Identify which cell holds the provided text, then report its (X, Y) central coordinate. 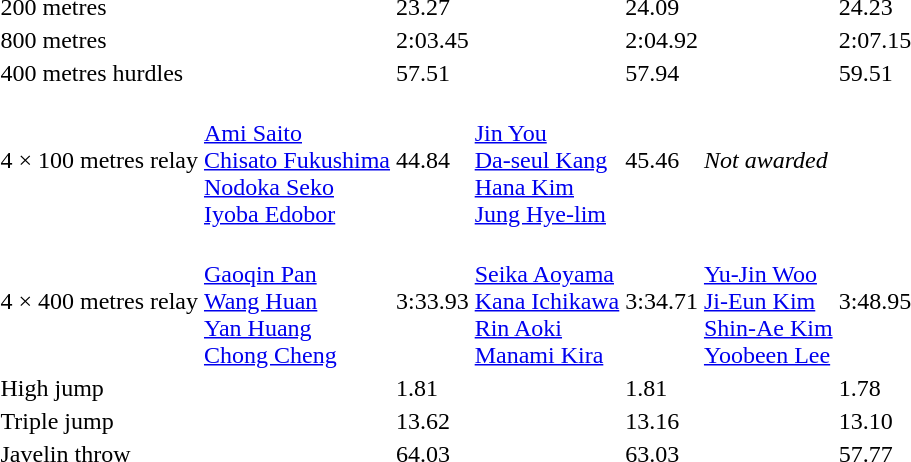
3:34.71 (662, 301)
Seika AoyamaKana IchikawaRin AokiManami Kira (547, 301)
45.46 (662, 160)
13.16 (662, 421)
Ami SaitoChisato FukushimaNodoka SekoIyoba Edobor (296, 160)
3:33.93 (433, 301)
Yu-Jin WooJi-Eun KimShin-Ae KimYoobeen Lee (768, 301)
57.51 (433, 73)
Not awarded (768, 160)
44.84 (433, 160)
57.94 (662, 73)
Jin YouDa-seul KangHana KimJung Hye-lim (547, 160)
2:03.45 (433, 40)
2:04.92 (662, 40)
Gaoqin PanWang HuanYan HuangChong Cheng (296, 301)
13.62 (433, 421)
